Detect which cell encompasses the target text, then output its [X, Y] center coordinate. 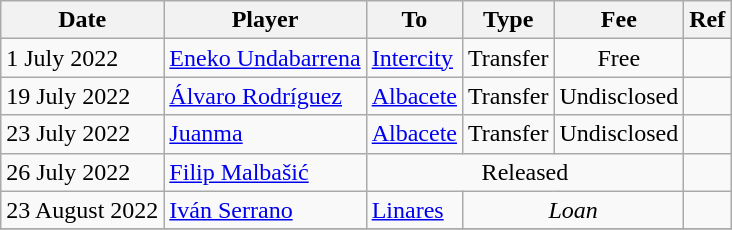
1 July 2022 [82, 58]
Eneko Undabarrena [265, 58]
23 July 2022 [82, 134]
19 July 2022 [82, 96]
Fee [619, 20]
Loan [572, 210]
Released [525, 172]
Type [508, 20]
26 July 2022 [82, 172]
To [414, 20]
Álvaro Rodríguez [265, 96]
Intercity [414, 58]
Juanma [265, 134]
23 August 2022 [82, 210]
Player [265, 20]
Linares [414, 210]
Free [619, 58]
Ref [708, 20]
Iván Serrano [265, 210]
Date [82, 20]
Filip Malbašić [265, 172]
